Capture the cell that displays the provided text and extract its [X, Y] central coordinate. 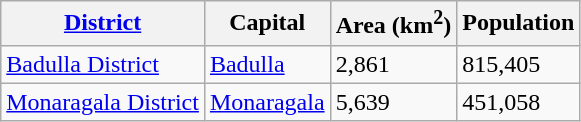
5,639 [394, 102]
Badulla [267, 64]
Area (km2) [394, 24]
451,058 [518, 102]
815,405 [518, 64]
Population [518, 24]
Capital [267, 24]
District [103, 24]
Monaragala District [103, 102]
Badulla District [103, 64]
Monaragala [267, 102]
2,861 [394, 64]
